Output the (X, Y) coordinate of the center of the cell containing the given text.  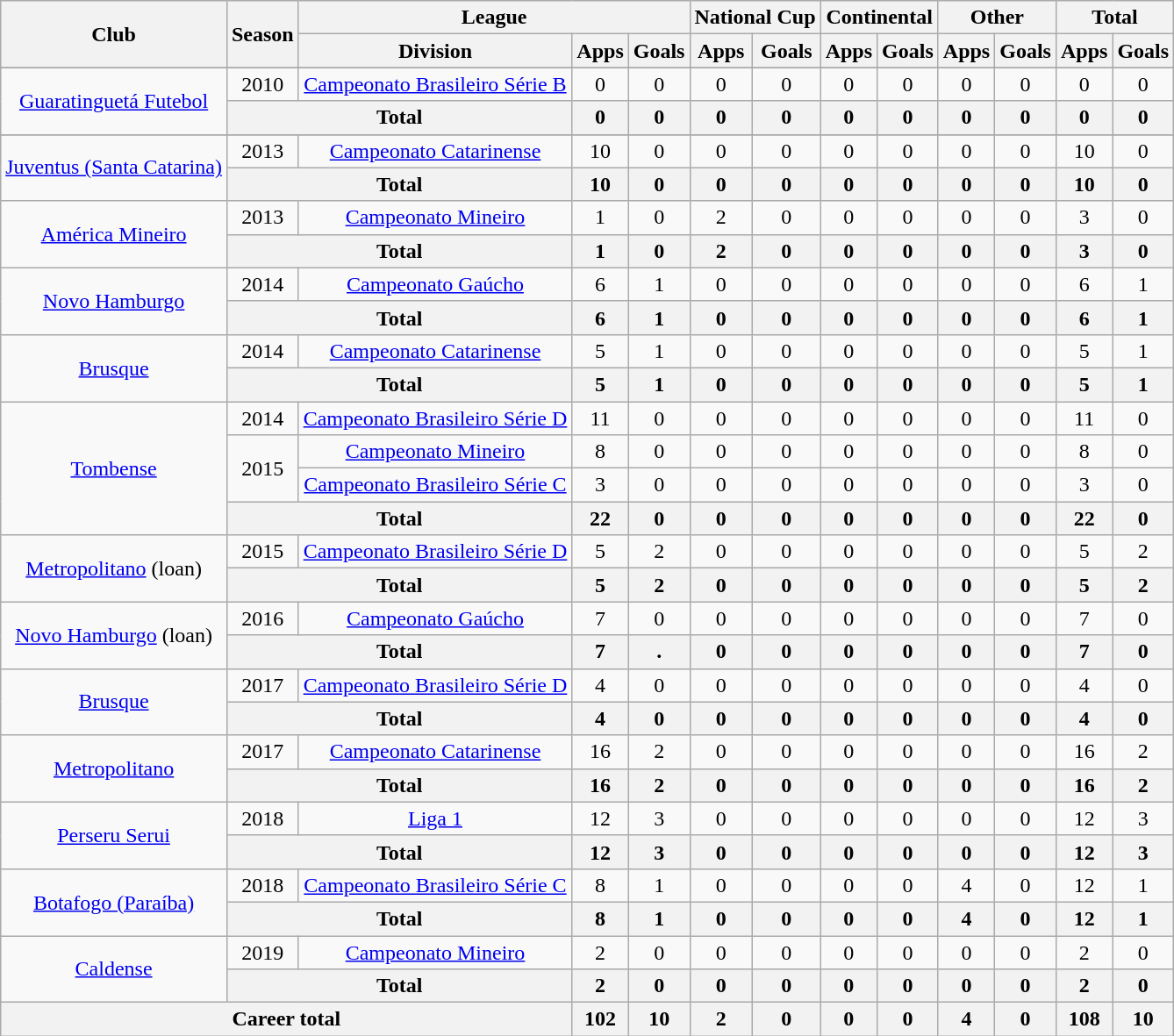
Career total (286, 1019)
Season (262, 34)
2019 (262, 952)
América Mineiro (114, 234)
Other (997, 18)
Novo Hamburgo (loan) (114, 635)
Continental (879, 18)
108 (1084, 1019)
Guaratinguetá Futebol (114, 101)
Division (435, 51)
Novo Hamburgo (114, 301)
Juventus (Santa Catarina) (114, 168)
2010 (262, 84)
Metropolitano (114, 768)
Tombense (114, 468)
Campeonato Brasileiro Série B (435, 84)
102 (600, 1019)
2016 (262, 618)
Botafogo (Paraíba) (114, 902)
Club (114, 34)
National Cup (755, 18)
. (659, 652)
League (494, 18)
Perseru Serui (114, 835)
Caldense (114, 968)
Metropolitano (loan) (114, 568)
Liga 1 (435, 818)
